Capture the cell that displays the provided text and extract its (X, Y) central coordinate. 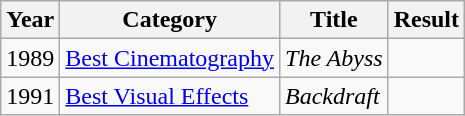
Best Cinematography (170, 58)
Result (426, 20)
The Abyss (334, 58)
Title (334, 20)
Best Visual Effects (170, 96)
1991 (30, 96)
Backdraft (334, 96)
1989 (30, 58)
Year (30, 20)
Category (170, 20)
